Identify which cell holds the provided text, then report its (X, Y) central coordinate. 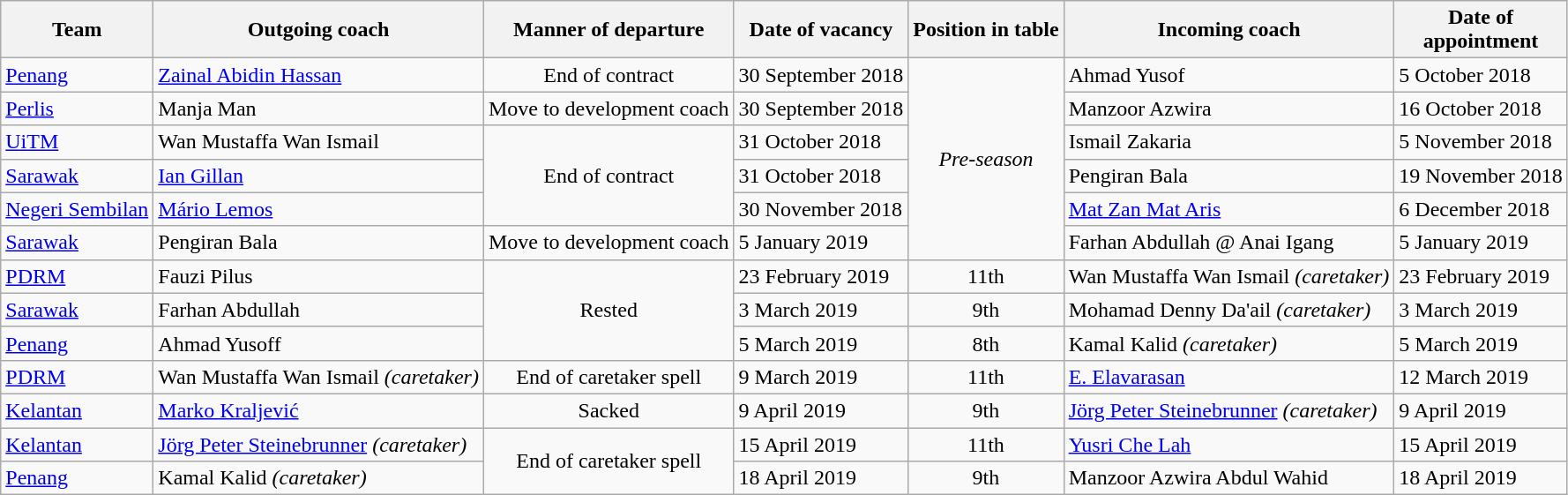
5 November 2018 (1481, 142)
12 March 2019 (1481, 377)
Ismail Zakaria (1229, 142)
Wan Mustaffa Wan Ismail (319, 142)
Manzoor Azwira (1229, 109)
Manner of departure (609, 30)
Farhan Abdullah @ Anai Igang (1229, 243)
16 October 2018 (1481, 109)
Manzoor Azwira Abdul Wahid (1229, 478)
Ahmad Yusoff (319, 343)
Position in table (986, 30)
Outgoing coach (319, 30)
6 December 2018 (1481, 209)
Sacked (609, 410)
E. Elavarasan (1229, 377)
30 November 2018 (821, 209)
Manja Man (319, 109)
Ian Gillan (319, 176)
Negeri Sembilan (78, 209)
Mohamad Denny Da'ail (caretaker) (1229, 310)
UiTM (78, 142)
Marko Kraljević (319, 410)
Yusri Che Lah (1229, 444)
Date of vacancy (821, 30)
8th (986, 343)
5 October 2018 (1481, 75)
19 November 2018 (1481, 176)
Farhan Abdullah (319, 310)
Mário Lemos (319, 209)
Team (78, 30)
Incoming coach (1229, 30)
Rested (609, 310)
Perlis (78, 109)
Date ofappointment (1481, 30)
Mat Zan Mat Aris (1229, 209)
Pre-season (986, 159)
9 March 2019 (821, 377)
Ahmad Yusof (1229, 75)
Fauzi Pilus (319, 276)
Zainal Abidin Hassan (319, 75)
